Pinpoint the cell where the given text exists, returning its [x, y] midpoint coordinate. 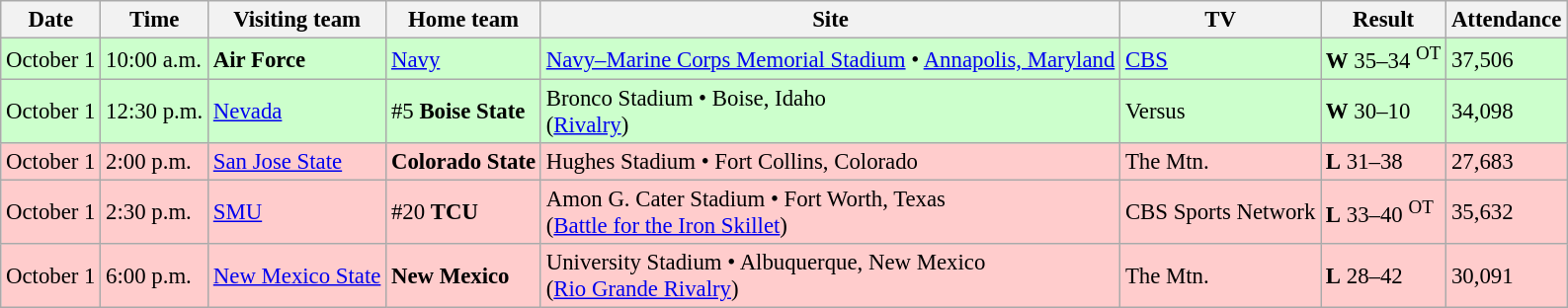
Colorado State [464, 162]
Amon G. Cater Stadium • Fort Worth, Texas(Battle for the Iron Skillet) [830, 213]
The Mtn. [1221, 162]
Bronco Stadium • Boise, Idaho(Rivalry) [830, 113]
TV [1221, 20]
W 30–10 [1383, 113]
Date [51, 20]
Visiting team [297, 20]
35,632 [1507, 213]
SMU [297, 213]
Result [1383, 20]
Versus [1221, 113]
#20 TCU [464, 213]
L 33–40 OT [1383, 213]
2:00 p.m. [154, 162]
Nevada [297, 113]
#5 Boise State [464, 113]
L 31–38 [1383, 162]
Home team [464, 20]
12:30 p.m. [154, 113]
Hughes Stadium • Fort Collins, Colorado [830, 162]
Navy–Marine Corps Memorial Stadium • Annapolis, Maryland [830, 59]
2:30 p.m. [154, 213]
27,683 [1507, 162]
San Jose State [297, 162]
W 35–34 OT [1383, 59]
Time [154, 20]
CBS [1221, 59]
34,098 [1507, 113]
10:00 a.m. [154, 59]
Site [830, 20]
CBS Sports Network [1221, 213]
37,506 [1507, 59]
Attendance [1507, 20]
Navy [464, 59]
Air Force [297, 59]
